Return the (x, y) coordinate for the center point of the cell that contains the specified text.  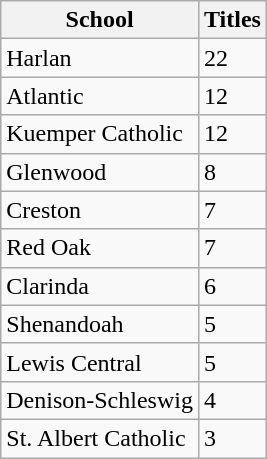
Lewis Central (100, 362)
Harlan (100, 58)
St. Albert Catholic (100, 438)
Creston (100, 210)
Clarinda (100, 286)
8 (232, 172)
Atlantic (100, 96)
22 (232, 58)
Shenandoah (100, 324)
Titles (232, 20)
Red Oak (100, 248)
6 (232, 286)
School (100, 20)
Glenwood (100, 172)
3 (232, 438)
Denison-Schleswig (100, 400)
4 (232, 400)
Kuemper Catholic (100, 134)
